From the cell containing the given text, extract its center point as (x, y) coordinate. 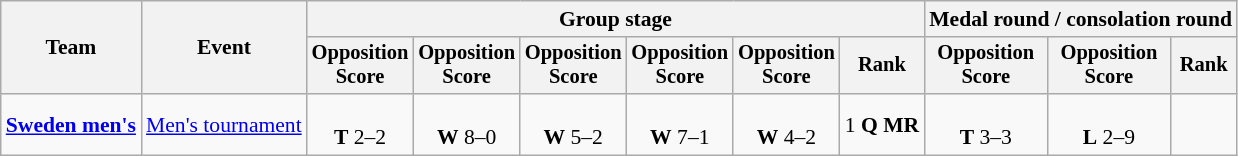
Group stage (616, 19)
Men's tournament (224, 124)
T 3–3 (986, 124)
Sweden men's (71, 124)
W 8–0 (466, 124)
Medal round / consolation round (1080, 19)
W 7–1 (680, 124)
T 2–2 (360, 124)
Team (71, 48)
L 2–9 (1108, 124)
1 Q MR (882, 124)
W 4–2 (786, 124)
W 5–2 (574, 124)
Event (224, 48)
